Extract the (X, Y) coordinate from the center of the cell holding the provided text.  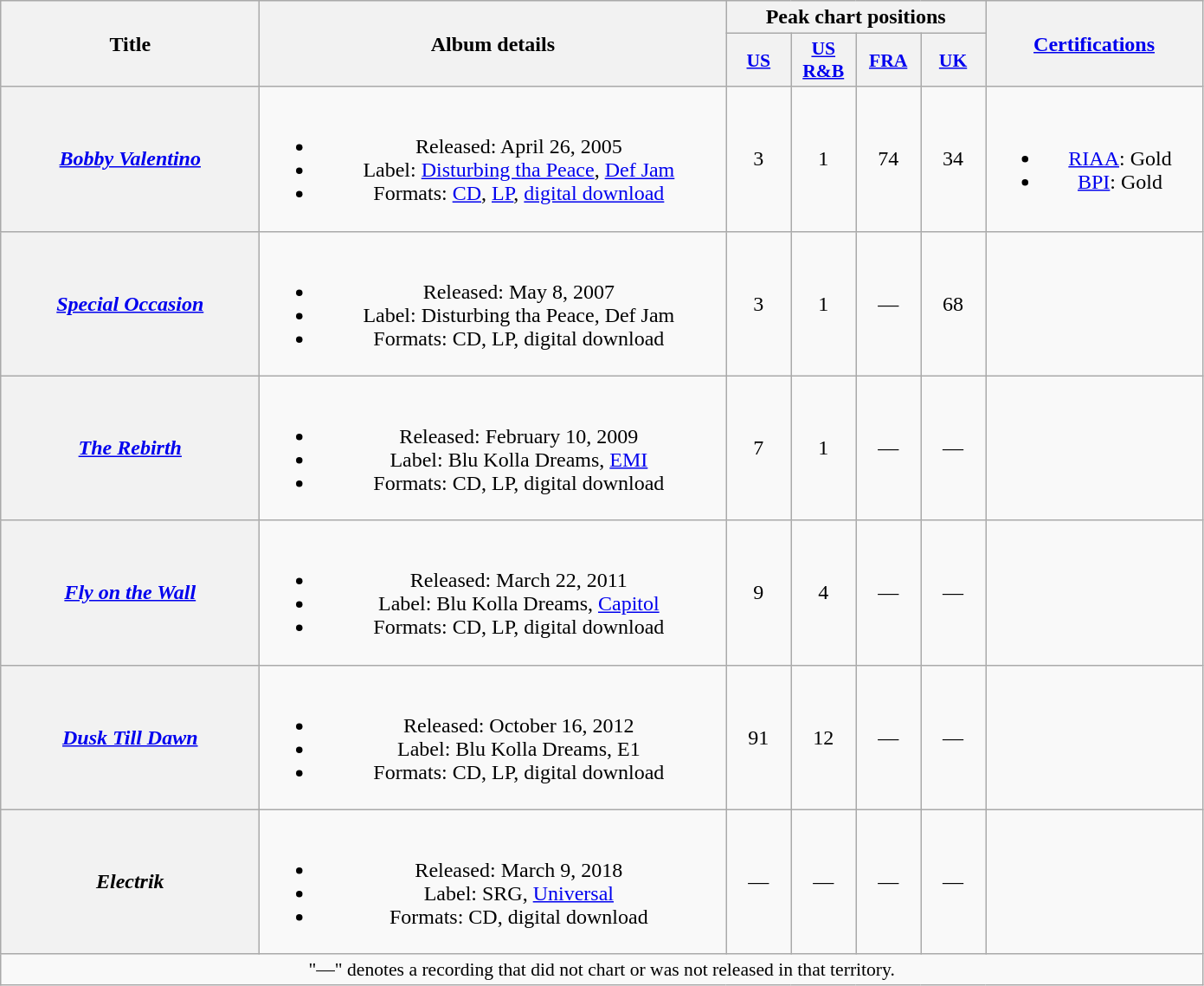
7 (758, 448)
9 (758, 592)
Title (130, 43)
Peak chart positions (856, 17)
34 (954, 159)
Bobby Valentino (130, 159)
Certifications (1094, 43)
Electrik (130, 881)
Released: October 16, 2012Label: Blu Kolla Dreams, E1Formats: CD, LP, digital download (493, 738)
4 (824, 592)
RIAA: GoldBPI: Gold (1094, 159)
91 (758, 738)
US (758, 61)
Released: February 10, 2009Label: Blu Kolla Dreams, EMIFormats: CD, LP, digital download (493, 448)
FRA (888, 61)
Released: March 9, 2018Label: SRG, UniversalFormats: CD, digital download (493, 881)
Released: April 26, 2005Label: Disturbing tha Peace, Def JamFormats: CD, LP, digital download (493, 159)
Fly on the Wall (130, 592)
Album details (493, 43)
12 (824, 738)
Released: March 22, 2011Label: Blu Kolla Dreams, CapitolFormats: CD, LP, digital download (493, 592)
Dusk Till Dawn (130, 738)
Released: May 8, 2007Label: Disturbing tha Peace, Def JamFormats: CD, LP, digital download (493, 303)
USR&B (824, 61)
"—" denotes a recording that did not chart or was not released in that territory. (602, 970)
74 (888, 159)
UK (954, 61)
The Rebirth (130, 448)
Special Occasion (130, 303)
68 (954, 303)
